Detect which cell encompasses the target text, then output its [x, y] center coordinate. 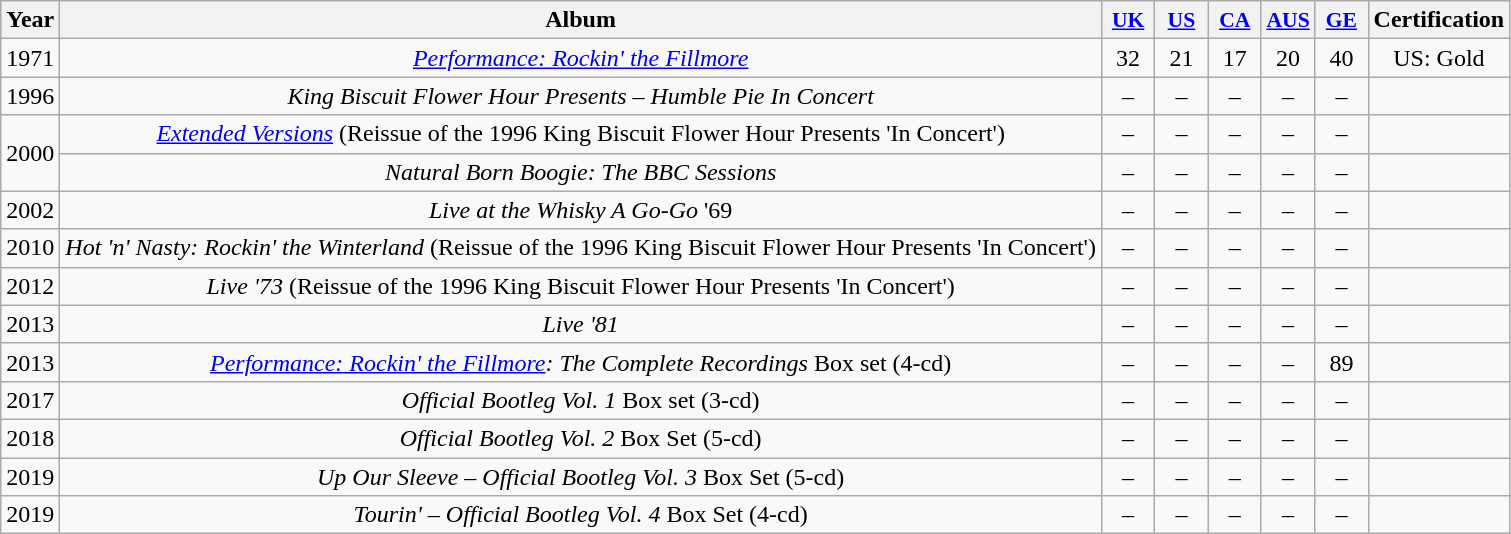
Album [581, 20]
King Biscuit Flower Hour Presents – Humble Pie In Concert [581, 96]
Official Bootleg Vol. 2 Box Set (5-cd) [581, 438]
2012 [30, 286]
1971 [30, 58]
17 [1234, 58]
Year [30, 20]
40 [1342, 58]
Official Bootleg Vol. 1 Box set (3-cd) [581, 400]
21 [1182, 58]
89 [1342, 362]
Extended Versions (Reissue of the 1996 King Biscuit Flower Hour Presents 'In Concert') [581, 134]
GE [1342, 20]
1996 [30, 96]
2017 [30, 400]
Live at the Whisky A Go-Go '69 [581, 210]
2000 [30, 153]
US [1182, 20]
Performance: Rockin' the Fillmore [581, 58]
20 [1288, 58]
2002 [30, 210]
Up Our Sleeve – Official Bootleg Vol. 3 Box Set (5-cd) [581, 477]
Live '81 [581, 324]
AUS [1288, 20]
Performance: Rockin' the Fillmore: The Complete Recordings Box set (4-cd) [581, 362]
UK [1128, 20]
US: Gold [1439, 58]
Tourin' – Official Bootleg Vol. 4 Box Set (4-cd) [581, 515]
Natural Born Boogie: The BBC Sessions [581, 172]
2010 [30, 248]
Certification [1439, 20]
Hot 'n' Nasty: Rockin' the Winterland (Reissue of the 1996 King Biscuit Flower Hour Presents 'In Concert') [581, 248]
Live '73 (Reissue of the 1996 King Biscuit Flower Hour Presents 'In Concert') [581, 286]
CA [1234, 20]
2018 [30, 438]
32 [1128, 58]
